Detect which cell encompasses the target text, then output its [X, Y] center coordinate. 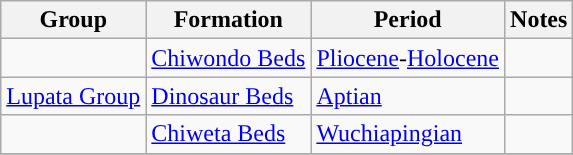
Group [74, 20]
Chiwondo Beds [228, 58]
Formation [228, 20]
Aptian [408, 96]
Wuchiapingian [408, 134]
Lupata Group [74, 96]
Period [408, 20]
Notes [539, 20]
Dinosaur Beds [228, 96]
Pliocene-Holocene [408, 58]
Chiweta Beds [228, 134]
